Detect which cell encompasses the target text, then output its (x, y) center coordinate. 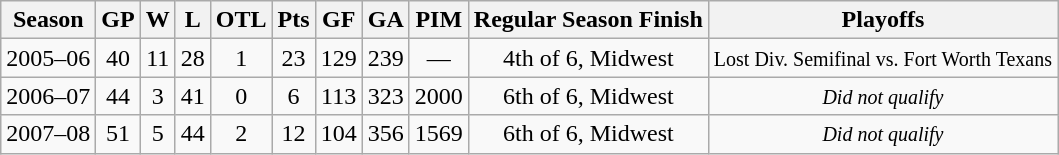
Playoffs (882, 20)
323 (386, 96)
2007–08 (48, 134)
28 (192, 58)
Lost Div. Semifinal vs. Fort Worth Texans (882, 58)
2000 (438, 96)
356 (386, 134)
104 (338, 134)
Season (48, 20)
5 (158, 134)
129 (338, 58)
W (158, 20)
GP (118, 20)
40 (118, 58)
— (438, 58)
239 (386, 58)
PIM (438, 20)
51 (118, 134)
2 (241, 134)
GF (338, 20)
4th of 6, Midwest (588, 58)
0 (241, 96)
113 (338, 96)
L (192, 20)
41 (192, 96)
OTL (241, 20)
1569 (438, 134)
23 (294, 58)
Pts (294, 20)
2006–07 (48, 96)
Regular Season Finish (588, 20)
1 (241, 58)
6 (294, 96)
3 (158, 96)
2005–06 (48, 58)
GA (386, 20)
11 (158, 58)
12 (294, 134)
